For the text-containing cell, return its midpoint in (x, y) coordinate format. 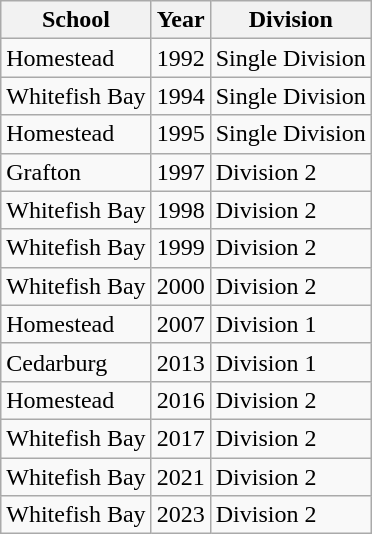
School (76, 20)
1995 (180, 134)
Grafton (76, 172)
2007 (180, 324)
1992 (180, 58)
2000 (180, 286)
2013 (180, 362)
Division (290, 20)
1994 (180, 96)
2021 (180, 477)
1998 (180, 210)
2016 (180, 400)
2017 (180, 438)
1997 (180, 172)
Year (180, 20)
2023 (180, 515)
Cedarburg (76, 362)
1999 (180, 248)
